Pinpoint the cell where the given text exists, returning its [X, Y] midpoint coordinate. 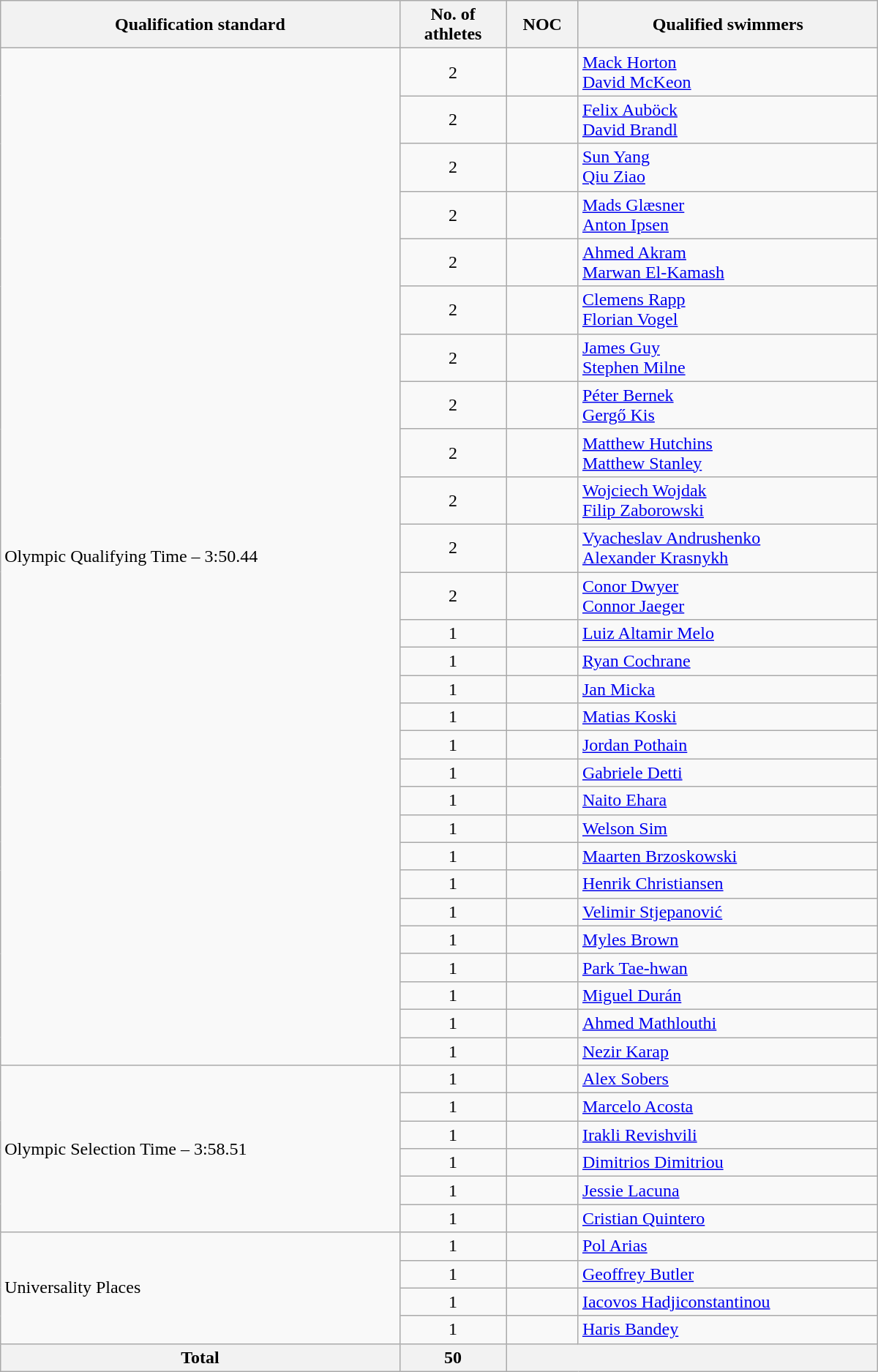
Geoffrey Butler [727, 1274]
Universality Places [200, 1288]
Iacovos Hadjiconstantinou [727, 1302]
Matias Koski [727, 717]
Nezir Karap [727, 1052]
Miguel Durán [727, 995]
Park Tae-hwan [727, 967]
Irakli Revishvili [727, 1135]
Haris Bandey [727, 1330]
James GuyStephen Milne [727, 357]
Naito Ehara [727, 801]
Wojciech WojdakFilip Zaborowski [727, 501]
50 [453, 1357]
Mack HortonDavid McKeon [727, 72]
Olympic Selection Time – 3:58.51 [200, 1149]
Mads GlæsnerAnton Ipsen [727, 215]
Jan Micka [727, 689]
Conor DwyerConnor Jaeger [727, 596]
Alex Sobers [727, 1079]
NOC [542, 25]
Velimir Stjepanović [727, 912]
Welson Sim [727, 828]
Clemens RappFlorian Vogel [727, 310]
Jessie Lacuna [727, 1191]
Matthew HutchinsMatthew Stanley [727, 452]
Cristian Quintero [727, 1218]
Qualified swimmers [727, 25]
Jordan Pothain [727, 745]
Myles Brown [727, 940]
Gabriele Detti [727, 773]
Ryan Cochrane [727, 661]
Luiz Altamir Melo [727, 634]
Ahmed Mathlouthi [727, 1023]
Felix AuböckDavid Brandl [727, 120]
Maarten Brzoskowski [727, 856]
Péter BernekGergő Kis [727, 405]
Qualification standard [200, 25]
Olympic Qualifying Time – 3:50.44 [200, 557]
Sun YangQiu Ziao [727, 167]
Dimitrios Dimitriou [727, 1163]
Henrik Christiansen [727, 884]
Total [200, 1357]
Vyacheslav AndrushenkoAlexander Krasnykh [727, 547]
Ahmed AkramMarwan El-Kamash [727, 262]
Marcelo Acosta [727, 1107]
No. of athletes [453, 25]
Pol Arias [727, 1246]
